Find where the given text appears and provide that cell's center as [x, y] coordinate. 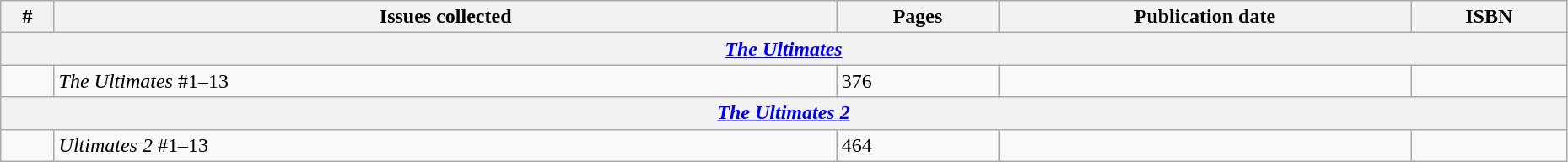
The Ultimates [784, 49]
Ultimates 2 #1–13 [445, 145]
# [27, 17]
Publication date [1205, 17]
The Ultimates 2 [784, 113]
Issues collected [445, 17]
464 [918, 145]
The Ultimates #1–13 [445, 81]
Pages [918, 17]
ISBN [1489, 17]
376 [918, 81]
